Return the (x, y) coordinate for the center point of the cell that contains the specified text.  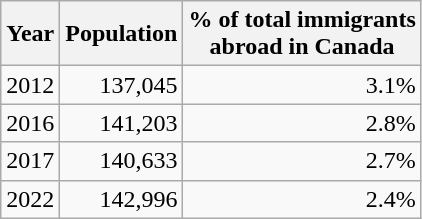
2022 (30, 199)
2.4% (302, 199)
2.7% (302, 161)
2.8% (302, 123)
141,203 (122, 123)
140,633 (122, 161)
2017 (30, 161)
3.1% (302, 85)
142,996 (122, 199)
Year (30, 34)
137,045 (122, 85)
2016 (30, 123)
2012 (30, 85)
% of total immigrantsabroad in Canada (302, 34)
Population (122, 34)
